Output the (X, Y) coordinate of the center of the cell containing the given text.  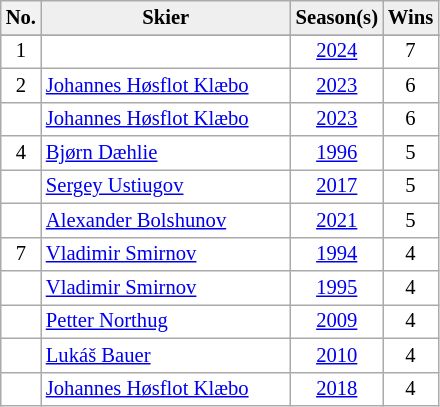
1994 (337, 254)
1995 (337, 287)
2018 (337, 389)
Petter Northug (166, 321)
2 (21, 85)
Sergey Ustiugov (166, 186)
2017 (337, 186)
Skier (166, 17)
2009 (337, 321)
Wins (410, 17)
2021 (337, 220)
Bjørn Dæhlie (166, 153)
2010 (337, 355)
Alexander Bolshunov (166, 220)
Lukáš Bauer (166, 355)
No. (21, 17)
1996 (337, 153)
2024 (337, 51)
Season(s) (337, 17)
1 (21, 51)
